From the cell containing the given text, extract its center point as (X, Y) coordinate. 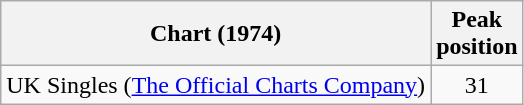
Peakposition (477, 34)
Chart (1974) (216, 34)
UK Singles (The Official Charts Company) (216, 85)
31 (477, 85)
